Return [x, y] of the center of cell containing provided text 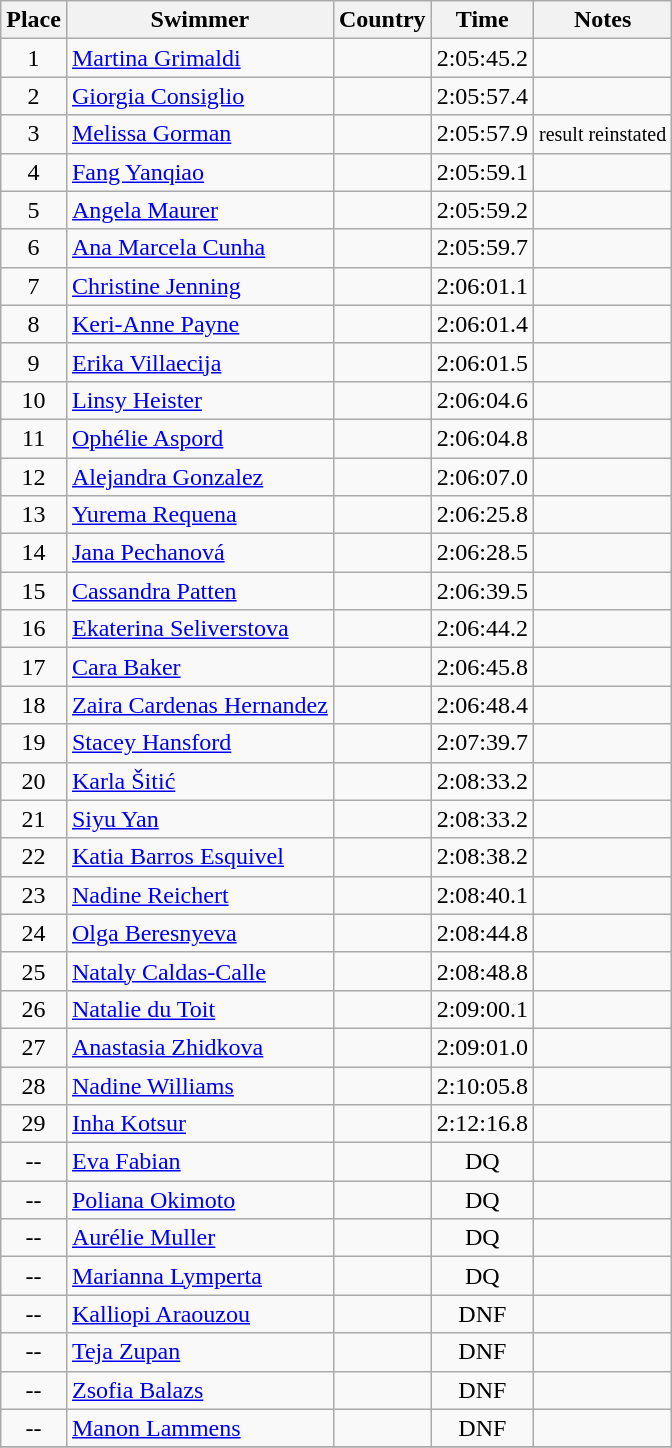
Cara Baker [200, 667]
Martina Grimaldi [200, 58]
Inha Kotsur [200, 1124]
27 [34, 1047]
2:05:59.2 [482, 210]
7 [34, 286]
2:08:48.8 [482, 971]
Karla Šitić [200, 781]
10 [34, 400]
Manon Lammens [200, 1428]
Erika Villaecija [200, 362]
Natalie du Toit [200, 1009]
Nadine Williams [200, 1085]
Melissa Gorman [200, 134]
12 [34, 477]
Keri-Anne Payne [200, 324]
Aurélie Muller [200, 1238]
Teja Zupan [200, 1352]
2 [34, 96]
Place [34, 20]
16 [34, 629]
2:06:04.6 [482, 400]
17 [34, 667]
9 [34, 362]
Zaira Cardenas Hernandez [200, 705]
2:08:44.8 [482, 933]
2:05:45.2 [482, 58]
2:10:05.8 [482, 1085]
Swimmer [200, 20]
26 [34, 1009]
2:06:39.5 [482, 591]
18 [34, 705]
2:05:57.9 [482, 134]
Kalliopi Araouzou [200, 1314]
14 [34, 553]
2:06:25.8 [482, 515]
2:07:39.7 [482, 743]
22 [34, 857]
Eva Fabian [200, 1162]
21 [34, 819]
2:06:45.8 [482, 667]
2:08:40.1 [482, 895]
2:08:38.2 [482, 857]
2:09:01.0 [482, 1047]
19 [34, 743]
2:06:28.5 [482, 553]
25 [34, 971]
Country [382, 20]
Fang Yanqiao [200, 172]
Ana Marcela Cunha [200, 248]
Nadine Reichert [200, 895]
Marianna Lymperta [200, 1276]
Anastasia Zhidkova [200, 1047]
2:05:59.7 [482, 248]
2:06:04.8 [482, 438]
28 [34, 1085]
2:05:59.1 [482, 172]
15 [34, 591]
Giorgia Consiglio [200, 96]
Notes [603, 20]
8 [34, 324]
result reinstated [603, 134]
2:06:01.5 [482, 362]
5 [34, 210]
2:06:07.0 [482, 477]
Ekaterina Seliverstova [200, 629]
Katia Barros Esquivel [200, 857]
2:12:16.8 [482, 1124]
Time [482, 20]
2:06:01.4 [482, 324]
Alejandra Gonzalez [200, 477]
24 [34, 933]
13 [34, 515]
Ophélie Aspord [200, 438]
Nataly Caldas-Calle [200, 971]
2:05:57.4 [482, 96]
1 [34, 58]
2:06:44.2 [482, 629]
6 [34, 248]
Linsy Heister [200, 400]
3 [34, 134]
4 [34, 172]
2:06:48.4 [482, 705]
Siyu Yan [200, 819]
Olga Beresnyeva [200, 933]
29 [34, 1124]
Cassandra Patten [200, 591]
Poliana Okimoto [200, 1200]
2:09:00.1 [482, 1009]
Jana Pechanová [200, 553]
2:06:01.1 [482, 286]
20 [34, 781]
11 [34, 438]
Christine Jenning [200, 286]
Angela Maurer [200, 210]
Stacey Hansford [200, 743]
Zsofia Balazs [200, 1390]
Yurema Requena [200, 515]
23 [34, 895]
